Scan for the cell matching the given text and deliver its [x, y] coordinate at center. 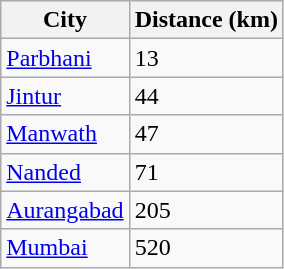
Parbhani [65, 58]
47 [206, 134]
City [65, 20]
44 [206, 96]
Aurangabad [65, 210]
Jintur [65, 96]
520 [206, 248]
205 [206, 210]
13 [206, 58]
Nanded [65, 172]
Manwath [65, 134]
71 [206, 172]
Mumbai [65, 248]
Distance (km) [206, 20]
